Provide the (X, Y) coordinate of the cell's center where the given text is located.  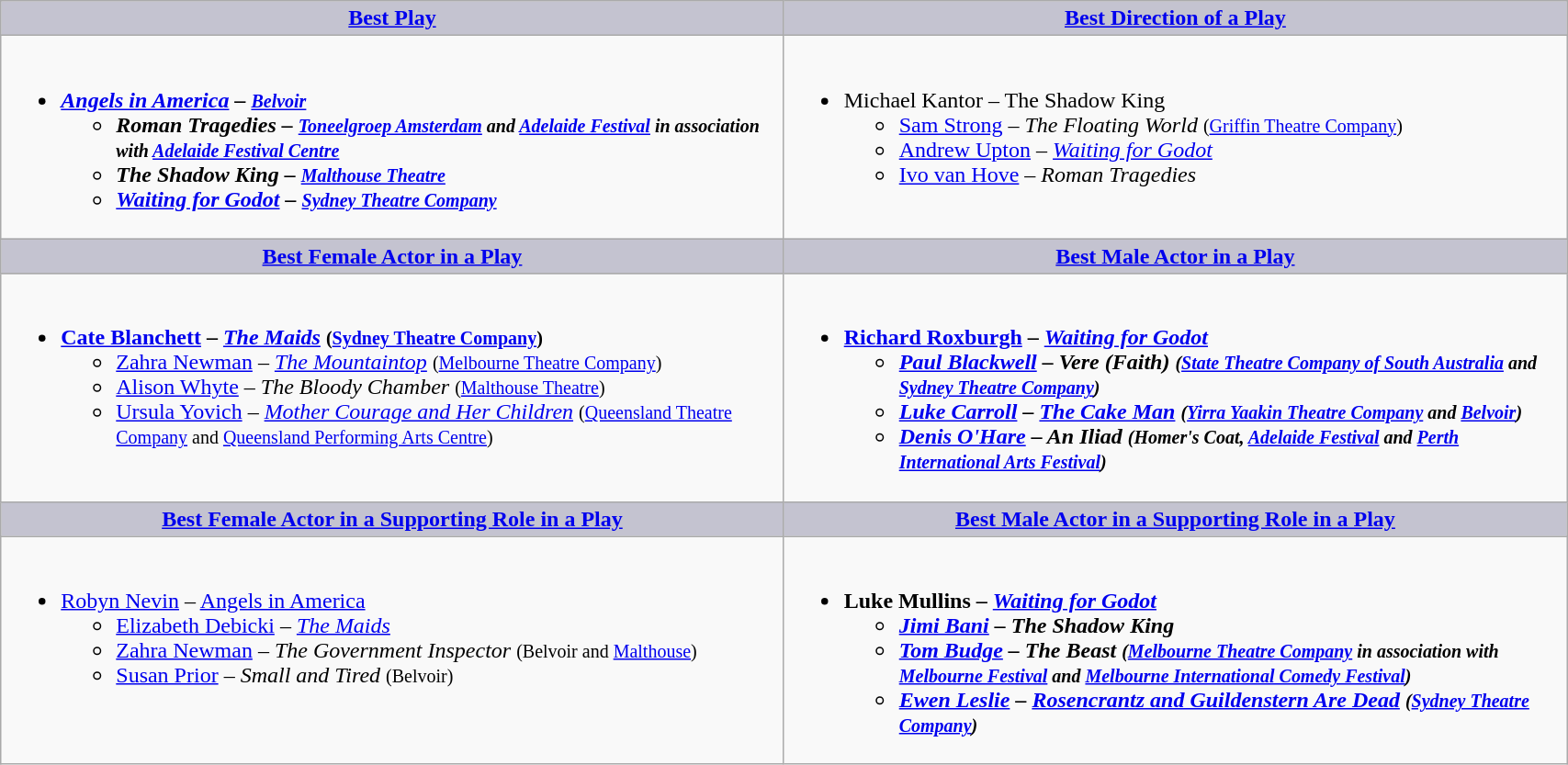
Best Male Actor in a Play (1175, 256)
Best Direction of a Play (1175, 18)
Best Play (392, 18)
Best Female Actor in a Play (392, 256)
Best Female Actor in a Supporting Role in a Play (392, 519)
Best Male Actor in a Supporting Role in a Play (1175, 519)
